Detect which cell encompasses the target text, then output its [x, y] center coordinate. 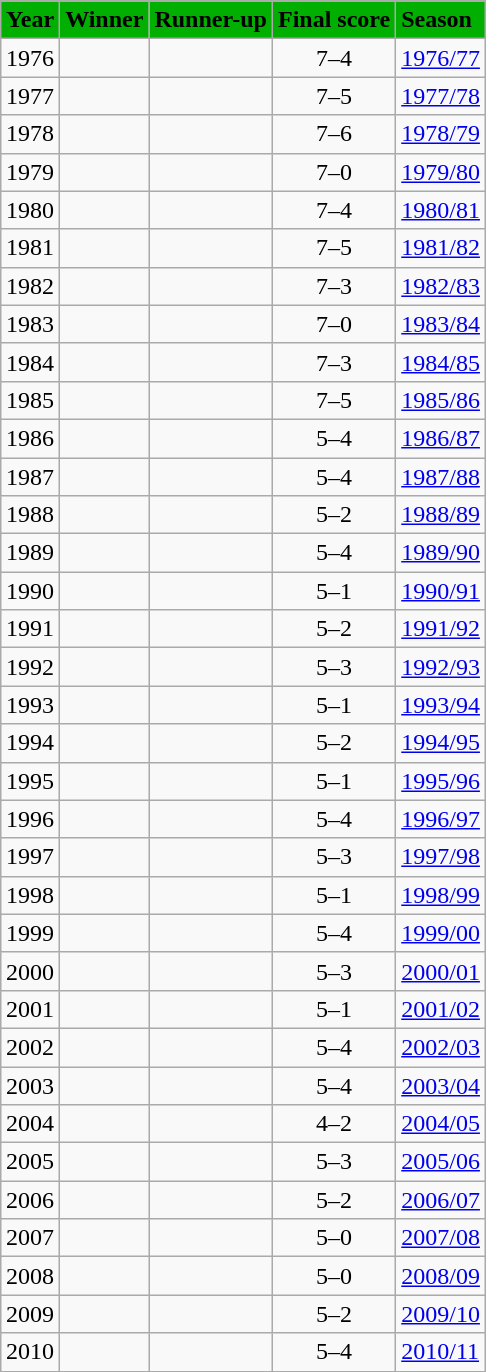
1996/97 [441, 819]
2004/05 [441, 1124]
1998 [30, 895]
1983 [30, 324]
1998/99 [441, 895]
2007/08 [441, 1238]
1983/84 [441, 324]
2000 [30, 971]
Winner [104, 20]
1982/83 [441, 286]
2001 [30, 1009]
1995/96 [441, 781]
2008/09 [441, 1276]
2004 [30, 1124]
1991/92 [441, 629]
1979 [30, 172]
2000/01 [441, 971]
1989 [30, 553]
2009 [30, 1314]
1979/80 [441, 172]
1988 [30, 515]
1997/98 [441, 857]
1990 [30, 591]
1980/81 [441, 210]
1994 [30, 743]
2010 [30, 1352]
1978/79 [441, 134]
2002/03 [441, 1047]
1984/85 [441, 362]
1992 [30, 667]
2002 [30, 1047]
Season [441, 20]
1985/86 [441, 400]
1992/93 [441, 667]
2006 [30, 1200]
1990/91 [441, 591]
2003/04 [441, 1085]
1997 [30, 857]
1981 [30, 248]
1976/77 [441, 58]
1987/88 [441, 477]
1984 [30, 362]
2005 [30, 1162]
2005/06 [441, 1162]
2009/10 [441, 1314]
1995 [30, 781]
1982 [30, 286]
1980 [30, 210]
1994/95 [441, 743]
2008 [30, 1276]
2010/11 [441, 1352]
1993 [30, 705]
1976 [30, 58]
1977/78 [441, 96]
1981/82 [441, 248]
1985 [30, 400]
1999 [30, 933]
1986/87 [441, 438]
2003 [30, 1085]
4–2 [334, 1124]
2001/02 [441, 1009]
1977 [30, 96]
7–6 [334, 134]
1999/00 [441, 933]
1978 [30, 134]
1988/89 [441, 515]
2007 [30, 1238]
1993/94 [441, 705]
1986 [30, 438]
1996 [30, 819]
Year [30, 20]
1989/90 [441, 553]
1987 [30, 477]
1991 [30, 629]
2006/07 [441, 1200]
Runner-up [211, 20]
Final score [334, 20]
